Determine the (x, y) coordinate at the center of the cell enclosing the given text.  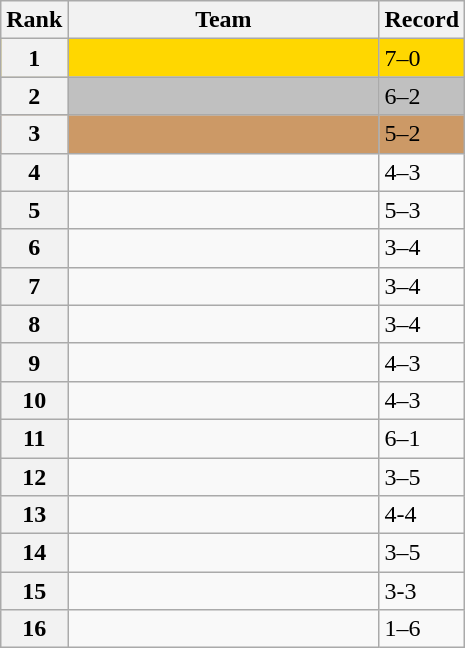
16 (34, 629)
13 (34, 515)
7–0 (422, 58)
15 (34, 591)
3-3 (422, 591)
7 (34, 286)
5–3 (422, 210)
4 (34, 172)
Record (422, 20)
Rank (34, 20)
6–1 (422, 438)
11 (34, 438)
3 (34, 134)
Team (224, 20)
5 (34, 210)
1–6 (422, 629)
5–2 (422, 134)
10 (34, 400)
6 (34, 248)
8 (34, 324)
6–2 (422, 96)
12 (34, 477)
4-4 (422, 515)
9 (34, 362)
2 (34, 96)
14 (34, 553)
1 (34, 58)
